Determine the (x, y) coordinate at the center of the cell enclosing the given text.  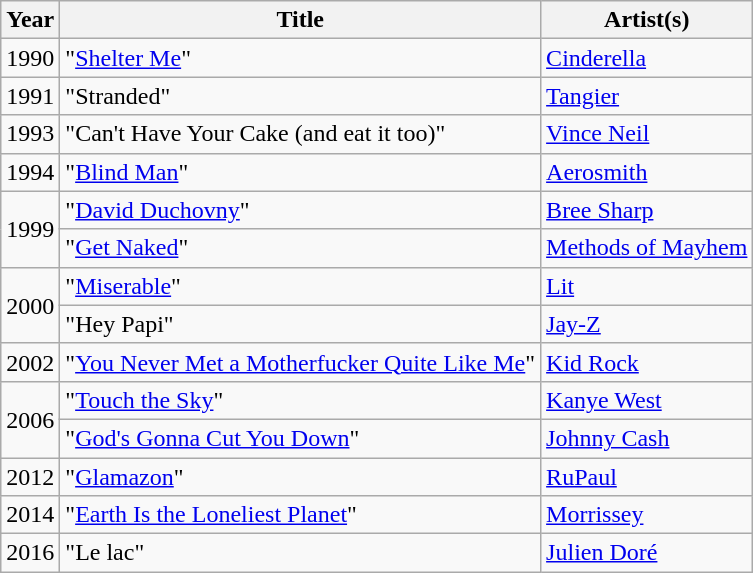
1991 (30, 96)
1990 (30, 58)
"Stranded" (300, 96)
"Shelter Me" (300, 58)
"God's Gonna Cut You Down" (300, 438)
2006 (30, 419)
Bree Sharp (647, 210)
Morrissey (647, 515)
"Can't Have Your Cake (and eat it too)" (300, 134)
2002 (30, 362)
"David Duchovny" (300, 210)
Jay-Z (647, 324)
2014 (30, 515)
Julien Doré (647, 553)
"Get Naked" (300, 248)
Vince Neil (647, 134)
"Touch the Sky" (300, 400)
Title (300, 20)
"Blind Man" (300, 172)
Artist(s) (647, 20)
2000 (30, 305)
Kid Rock (647, 362)
"Earth Is the Loneliest Planet" (300, 515)
2012 (30, 477)
1993 (30, 134)
Cinderella (647, 58)
2016 (30, 553)
Year (30, 20)
Aerosmith (647, 172)
Lit (647, 286)
"Le lac" (300, 553)
Kanye West (647, 400)
Johnny Cash (647, 438)
"You Never Met a Motherfucker Quite Like Me" (300, 362)
1994 (30, 172)
Methods of Mayhem (647, 248)
"Glamazon" (300, 477)
Tangier (647, 96)
"Miserable" (300, 286)
1999 (30, 229)
RuPaul (647, 477)
"Hey Papi" (300, 324)
